Return (X, Y) of the center of cell containing provided text 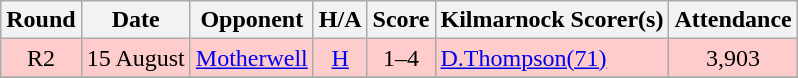
15 August (136, 58)
H (340, 58)
Attendance (733, 20)
Date (136, 20)
Motherwell (252, 58)
3,903 (733, 58)
Round (41, 20)
H/A (340, 20)
Kilmarnock Scorer(s) (552, 20)
Opponent (252, 20)
D.Thompson(71) (552, 58)
Score (401, 20)
1–4 (401, 58)
R2 (41, 58)
